Output the (X, Y) coordinate of the center of the cell containing the given text.  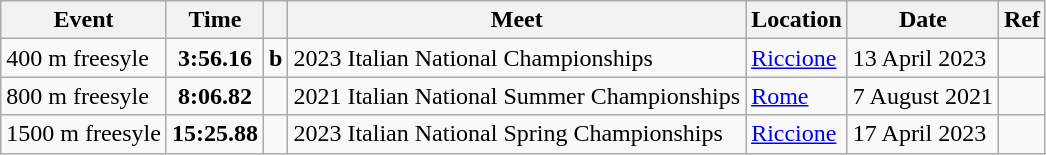
2023 Italian National Championships (517, 58)
3:56.16 (214, 58)
Rome (797, 96)
2021 Italian National Summer Championships (517, 96)
Location (797, 20)
800 m freesyle (84, 96)
Date (922, 20)
1500 m freesyle (84, 134)
2023 Italian National Spring Championships (517, 134)
17 April 2023 (922, 134)
7 August 2021 (922, 96)
Meet (517, 20)
15:25.88 (214, 134)
Time (214, 20)
b (275, 58)
Event (84, 20)
8:06.82 (214, 96)
Ref (1022, 20)
13 April 2023 (922, 58)
400 m freesyle (84, 58)
